Output the (X, Y) coordinate of the center of the cell containing the given text.  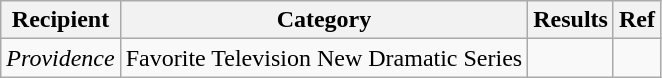
Ref (636, 20)
Results (571, 20)
Favorite Television New Dramatic Series (324, 58)
Category (324, 20)
Providence (60, 58)
Recipient (60, 20)
